Search for the cell housing the specified text and yield its [x, y] center coordinate. 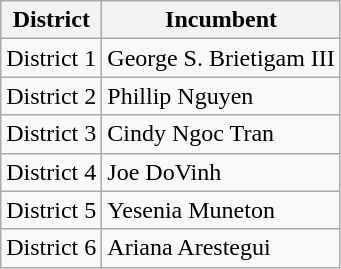
Phillip Nguyen [222, 96]
Incumbent [222, 20]
Joe DoVinh [222, 172]
Ariana Arestegui [222, 248]
District 3 [52, 134]
District 6 [52, 248]
District 1 [52, 58]
Cindy Ngoc Tran [222, 134]
George S. Brietigam III [222, 58]
District [52, 20]
District 2 [52, 96]
District 4 [52, 172]
District 5 [52, 210]
Yesenia Muneton [222, 210]
